Output the (x, y) coordinate of the center of the cell containing the given text.  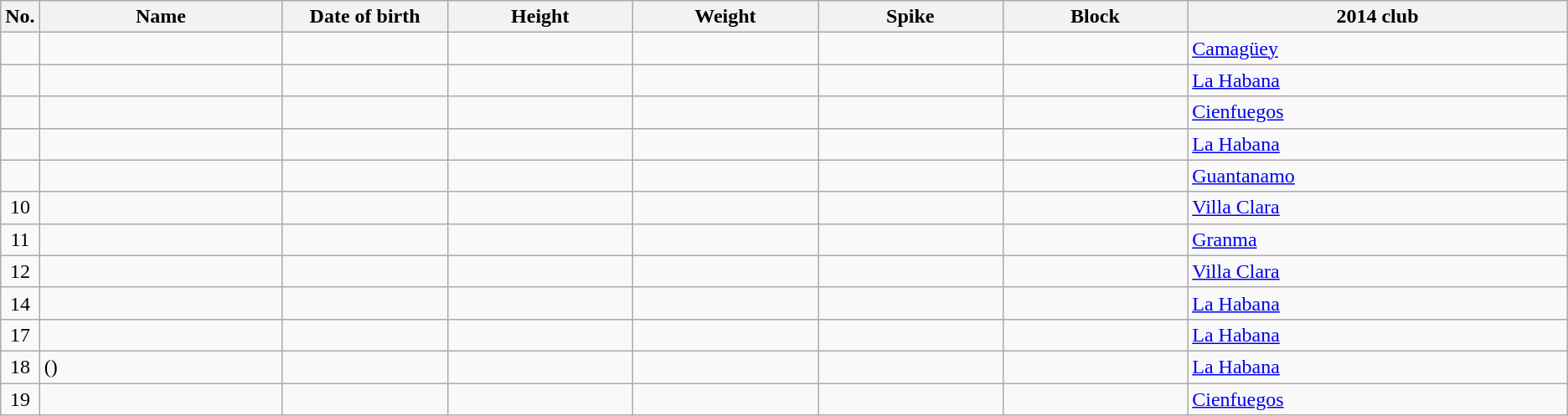
Spike (911, 17)
Camagüey (1378, 49)
Weight (725, 17)
19 (20, 399)
14 (20, 303)
Date of birth (365, 17)
17 (20, 335)
No. (20, 17)
Granma (1378, 239)
() (161, 367)
18 (20, 367)
Guantanamo (1378, 176)
2014 club (1378, 17)
Height (539, 17)
12 (20, 271)
Name (161, 17)
10 (20, 208)
11 (20, 239)
Block (1096, 17)
